Identify which cell holds the provided text, then report its [x, y] central coordinate. 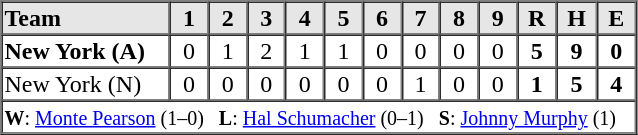
R [537, 18]
3 [266, 18]
H [577, 18]
New York (N) [86, 84]
7 [420, 18]
8 [460, 18]
6 [382, 18]
E [616, 18]
Team [86, 18]
W: Monte Pearson (1–0) L: Hal Schumacher (0–1) S: Johnny Murphy (1) [319, 116]
New York (A) [86, 50]
